Find where the given text appears and provide that cell's center as (X, Y) coordinate. 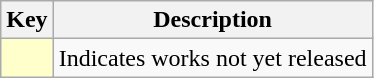
Indicates works not yet released (212, 58)
Description (212, 20)
Key (27, 20)
